Pinpoint the cell where the given text exists, returning its [x, y] midpoint coordinate. 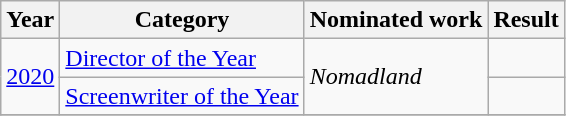
Nominated work [396, 20]
2020 [30, 77]
Director of the Year [182, 58]
Year [30, 20]
Result [526, 20]
Nomadland [396, 77]
Screenwriter of the Year [182, 96]
Category [182, 20]
